Pinpoint the cell where the given text exists, returning its [X, Y] midpoint coordinate. 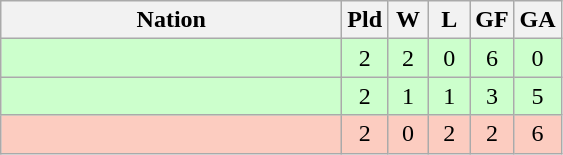
W [408, 20]
3 [492, 96]
Nation [172, 20]
L [450, 20]
GF [492, 20]
Pld [365, 20]
GA [538, 20]
5 [538, 96]
